Capture the cell that displays the provided text and extract its (X, Y) central coordinate. 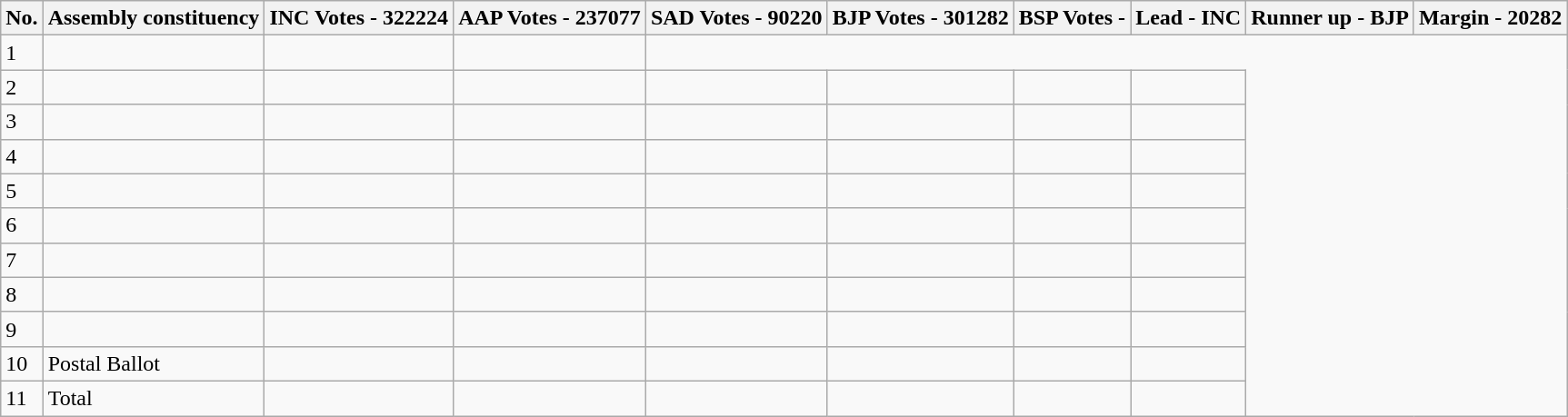
BSP Votes - (1072, 18)
BJP Votes - 301282 (920, 18)
Lead - INC (1189, 18)
AAP Votes - 237077 (550, 18)
6 (22, 225)
INC Votes - 322224 (359, 18)
7 (22, 260)
Assembly constituency (154, 18)
2 (22, 87)
5 (22, 191)
1 (22, 53)
8 (22, 294)
Runner up - BJP (1331, 18)
SAD Votes - 90220 (736, 18)
4 (22, 156)
Margin - 20282 (1490, 18)
No. (22, 18)
11 (22, 398)
10 (22, 363)
Total (154, 398)
3 (22, 122)
Postal Ballot (154, 363)
9 (22, 329)
